Identify which cell holds the provided text, then report its [x, y] central coordinate. 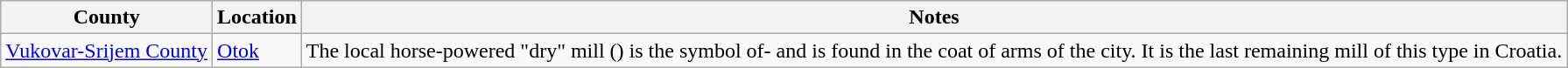
Location [257, 17]
Notes [933, 17]
Vukovar-Srijem County [107, 51]
County [107, 17]
Otok [257, 51]
